For the text-containing cell, return its midpoint in (X, Y) coordinate format. 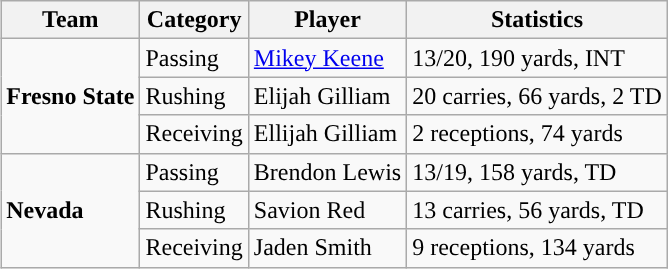
2 receptions, 74 yards (538, 134)
Statistics (538, 20)
Ellijah Gilliam (327, 134)
Category (194, 20)
Nevada (70, 210)
Player (327, 20)
Fresno State (70, 96)
Brendon Lewis (327, 172)
Mikey Keene (327, 58)
Jaden Smith (327, 248)
13/19, 158 yards, TD (538, 172)
9 receptions, 134 yards (538, 248)
13 carries, 56 yards, TD (538, 210)
Savion Red (327, 210)
20 carries, 66 yards, 2 TD (538, 96)
Elijah Gilliam (327, 96)
13/20, 190 yards, INT (538, 58)
Team (70, 20)
